Extract the (x, y) coordinate from the center of the cell holding the provided text.  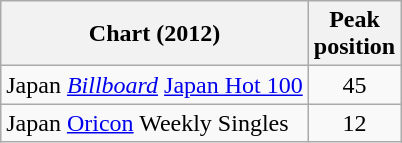
12 (354, 123)
45 (354, 85)
Japan Oricon Weekly Singles (155, 123)
Chart (2012) (155, 34)
Japan Billboard Japan Hot 100 (155, 85)
Peakposition (354, 34)
